Capture the cell that displays the provided text and extract its [X, Y] central coordinate. 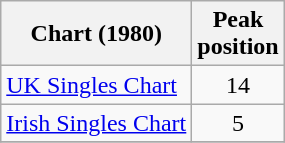
Chart (1980) [96, 34]
Peakposition [238, 34]
14 [238, 85]
Irish Singles Chart [96, 123]
UK Singles Chart [96, 85]
5 [238, 123]
